Provide the (X, Y) coordinate of the cell's center where the given text is located.  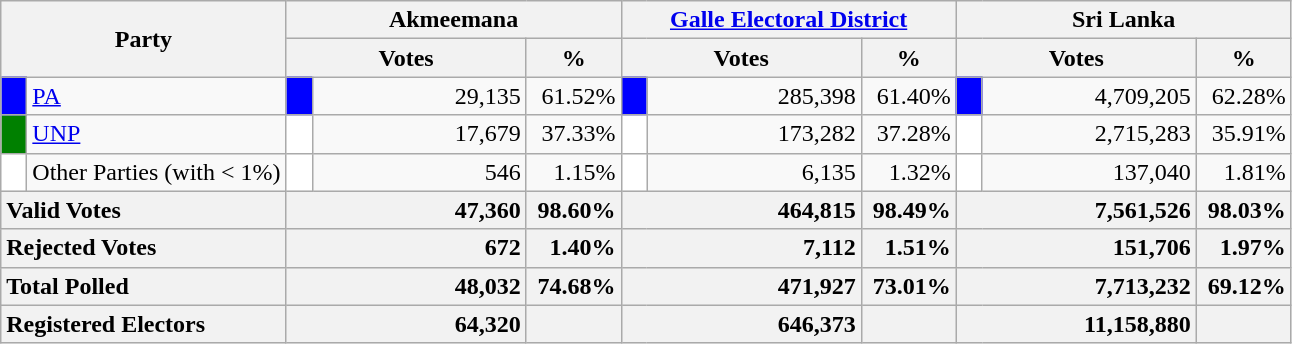
1.51% (908, 248)
1.81% (1244, 172)
PA (156, 96)
35.91% (1244, 134)
74.68% (574, 286)
672 (406, 248)
11,158,880 (1076, 324)
151,706 (1076, 248)
646,373 (741, 324)
2,715,283 (1089, 134)
48,032 (406, 286)
6,135 (754, 172)
62.28% (1244, 96)
64,320 (406, 324)
1.97% (1244, 248)
29,135 (419, 96)
Valid Votes (144, 210)
73.01% (908, 286)
Rejected Votes (144, 248)
4,709,205 (1089, 96)
7,112 (741, 248)
98.60% (574, 210)
98.03% (1244, 210)
1.32% (908, 172)
61.40% (908, 96)
7,713,232 (1076, 286)
173,282 (754, 134)
61.52% (574, 96)
98.49% (908, 210)
Akmeemana (454, 20)
UNP (156, 134)
471,927 (741, 286)
37.33% (574, 134)
Galle Electoral District (788, 20)
1.40% (574, 248)
137,040 (1089, 172)
7,561,526 (1076, 210)
285,398 (754, 96)
Sri Lanka (1124, 20)
17,679 (419, 134)
Party (144, 39)
1.15% (574, 172)
546 (419, 172)
Total Polled (144, 286)
464,815 (741, 210)
37.28% (908, 134)
Registered Electors (144, 324)
Other Parties (with < 1%) (156, 172)
69.12% (1244, 286)
47,360 (406, 210)
